Locate the cell with the specified text and output its (x, y) center coordinate. 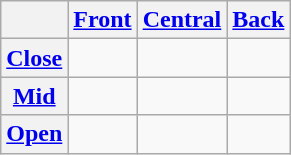
Central (182, 20)
Close (34, 58)
Open (34, 134)
Back (258, 20)
Front (102, 20)
Mid (34, 96)
